Capture the cell that displays the provided text and extract its [X, Y] central coordinate. 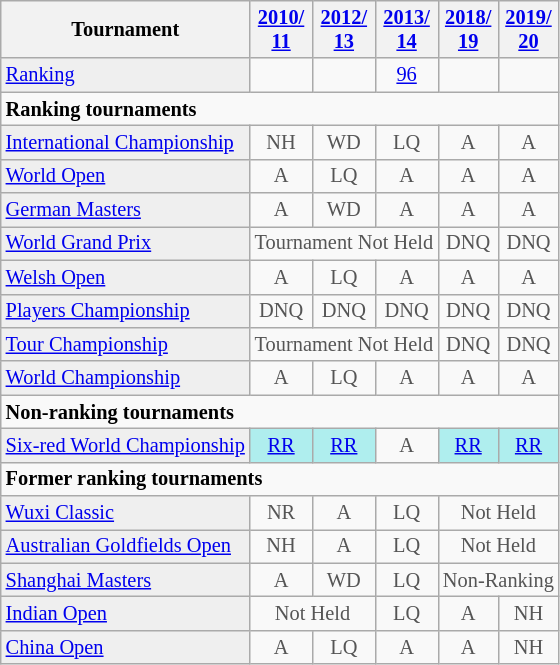
German Masters [126, 210]
Non-ranking tournaments [280, 412]
International Championship [126, 142]
Ranking tournaments [280, 109]
China Open [126, 647]
2010/11 [282, 29]
Shanghai Masters [126, 580]
2013/14 [406, 29]
Tournament [126, 29]
2018/19 [468, 29]
Australian Goldfields Open [126, 546]
World Open [126, 176]
Players Championship [126, 311]
2019/20 [528, 29]
Ranking [126, 75]
Indian Open [126, 613]
Former ranking tournaments [280, 479]
NR [282, 513]
Six-red World Championship [126, 445]
2012/13 [344, 29]
Welsh Open [126, 277]
96 [406, 75]
World Grand Prix [126, 243]
Tour Championship [126, 344]
Wuxi Classic [126, 513]
World Championship [126, 378]
Non-Ranking [498, 580]
